Output the [x, y] coordinate of the center of the cell containing the given text.  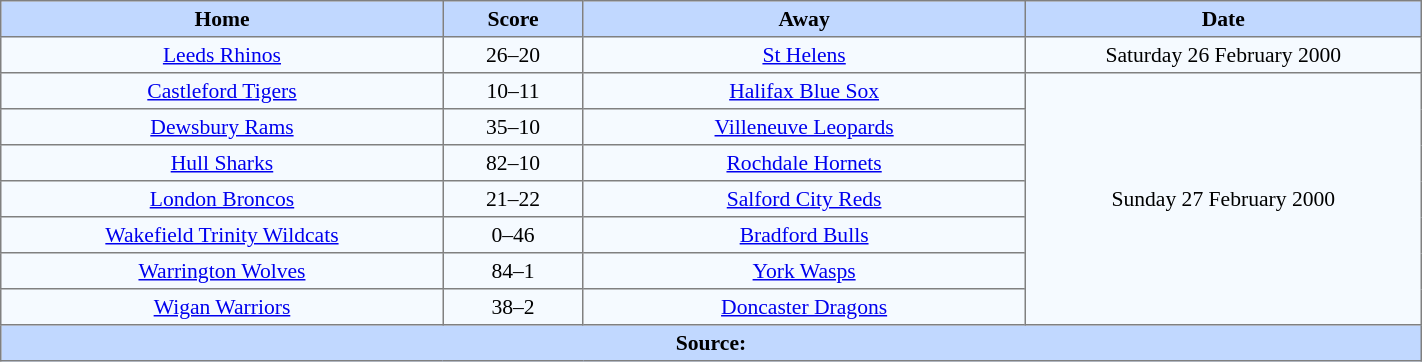
26–20 [513, 55]
Source: [711, 343]
London Broncos [222, 199]
Salford City Reds [804, 199]
10–11 [513, 91]
Wakefield Trinity Wildcats [222, 235]
Sunday 27 February 2000 [1223, 199]
Date [1223, 19]
Villeneuve Leopards [804, 127]
0–46 [513, 235]
21–22 [513, 199]
Score [513, 19]
Hull Sharks [222, 163]
Bradford Bulls [804, 235]
Halifax Blue Sox [804, 91]
Castleford Tigers [222, 91]
Away [804, 19]
Leeds Rhinos [222, 55]
Home [222, 19]
84–1 [513, 271]
St Helens [804, 55]
35–10 [513, 127]
York Wasps [804, 271]
Wigan Warriors [222, 307]
82–10 [513, 163]
Saturday 26 February 2000 [1223, 55]
38–2 [513, 307]
Warrington Wolves [222, 271]
Doncaster Dragons [804, 307]
Dewsbury Rams [222, 127]
Rochdale Hornets [804, 163]
